Determine the [X, Y] coordinate at the center of the cell enclosing the given text.  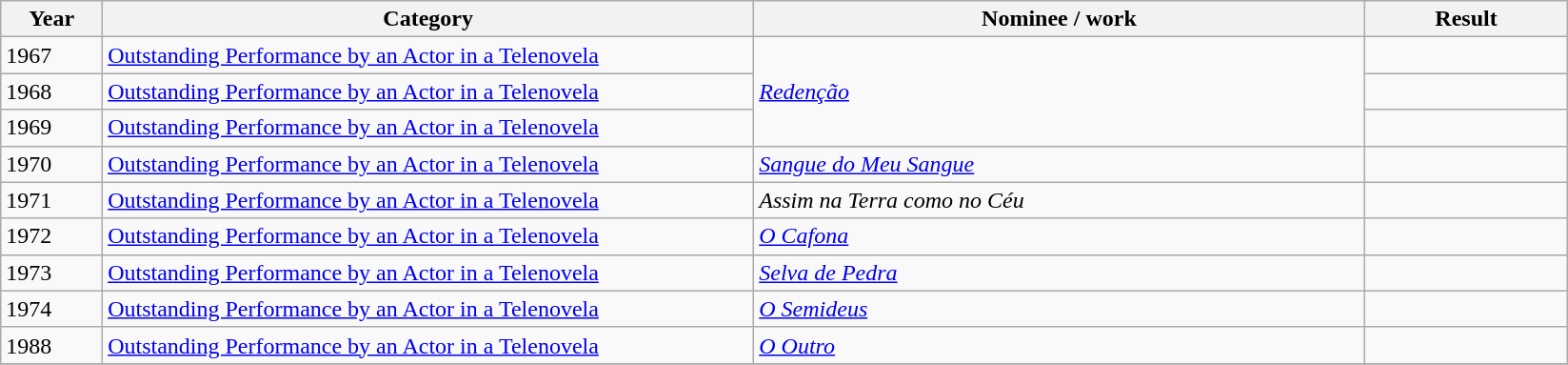
Category [428, 19]
1972 [51, 236]
Nominee / work [1059, 19]
1974 [51, 309]
1973 [51, 273]
O Cafona [1059, 236]
O Outro [1059, 345]
Sangue do Meu Sangue [1059, 164]
O Semideus [1059, 309]
Selva de Pedra [1059, 273]
Result [1466, 19]
1970 [51, 164]
1969 [51, 128]
1967 [51, 55]
Year [51, 19]
1968 [51, 91]
1988 [51, 345]
Redenção [1059, 91]
1971 [51, 200]
Assim na Terra como no Céu [1059, 200]
